Locate the cell with the specified text and output its (x, y) center coordinate. 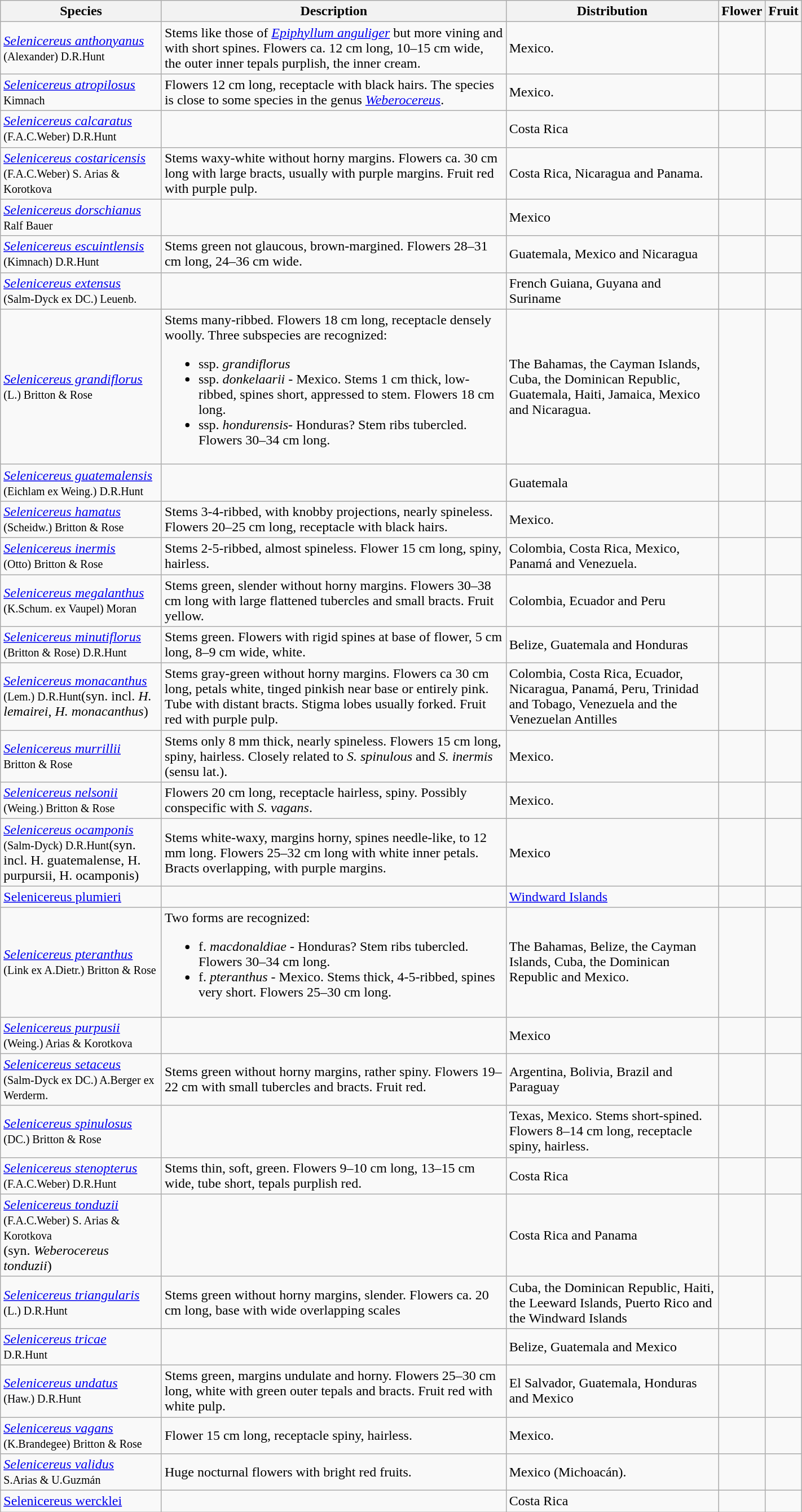
Selenicereus undatus(Haw.) D.R.Hunt (81, 1391)
Selenicereus stenopterus(F.A.C.Weber) D.R.Hunt (81, 1175)
Selenicereus inermis(Otto) Britton & Rose (81, 556)
Stems only 8 mm thick, nearly spineless. Flowers 15 cm long, spiny, hairless. Closely related to S. spinulous and S. inermis (sensu lat.). (334, 756)
Costa Rica, Nicaragua and Panama. (612, 173)
Stems green. Flowers with rigid spines at base of flower, 5 cm long, 8–9 cm wide, white. (334, 645)
El Salvador, Guatemala, Honduras and Mexico (612, 1391)
Selenicereus tricaeD.R.Hunt (81, 1347)
Flowers 20 cm long, receptacle hairless, spiny. Possibly conspecific with S. vagans. (334, 801)
Selenicereus plumieri (81, 897)
Selenicereus atropilosusKimnach (81, 92)
Selenicereus calcaratus(F.A.C.Weber) D.R.Hunt (81, 129)
Stems green without horny margins, rather spiny. Flowers 19–22 cm with small tubercles and bracts. Fruit red. (334, 1079)
French Guiana, Guyana and Suriname (612, 291)
Selenicereus tonduzii(F.A.C.Weber) S. Arias & Korotkova(syn. Weberocereus tonduzii) (81, 1235)
Fruit (783, 11)
Selenicereus megalanthus(K.Schum. ex Vaupel) Moran (81, 600)
The Bahamas, Belize, the Cayman Islands, Cuba, the Dominican Republic and Mexico. (612, 962)
Selenicereus extensus(Salm-Dyck ex DC.) Leuenb. (81, 291)
Selenicereus grandiflorus(L.) Britton & Rose (81, 387)
Species (81, 11)
Stems thin, soft, green. Flowers 9–10 cm long, 13–15 cm wide, tube short, tepals purplish red. (334, 1175)
Selenicereus minutiflorus(Britton & Rose) D.R.Hunt (81, 645)
Guatemala, Mexico and Nicaragua (612, 254)
Selenicereus murrilliiBritton & Rose (81, 756)
Selenicereus nelsonii(Weing.) Britton & Rose (81, 801)
Guatemala (612, 483)
Belize, Guatemala and Honduras (612, 645)
Selenicereus monacanthus(Lem.) D.R.Hunt(syn. incl. H. lemairei, H. monacanthus) (81, 697)
Stems green not glaucous, brown-margined. Flowers 28–31 cm long, 24–36 cm wide. (334, 254)
Distribution (612, 11)
Stems green, margins undulate and horny. Flowers 25–30 cm long, white with green outer tepals and bracts. Fruit red with white pulp. (334, 1391)
Description (334, 11)
Costa Rica and Panama (612, 1235)
Selenicereus spinulosus(DC.) Britton & Rose (81, 1131)
Mexico (Michoacán). (612, 1472)
Selenicereus hamatus(Scheidw.) Britton & Rose (81, 519)
Stems green, slender without horny margins. Flowers 30–38 cm long with large flattened tubercles and small bracts. Fruit yellow. (334, 600)
Selenicereus pteranthus(Link ex A.Dietr.) Britton & Rose (81, 962)
The Bahamas, the Cayman Islands, Cuba, the Dominican Republic, Guatemala, Haiti, Jamaica, Mexico and Nicaragua. (612, 387)
Selenicereus anthonyanus(Alexander) D.R.Hunt (81, 48)
Selenicereus wercklei (81, 1501)
Selenicereus purpusii(Weing.) Arias & Korotkova (81, 1035)
Texas, Mexico. Stems short-spined. Flowers 8–14 cm long, receptacle spiny, hairless. (612, 1131)
Stems waxy-white without horny margins. Flowers ca. 30 cm long with large bracts, usually with purple margins. Fruit red with purple pulp. (334, 173)
Selenicereus guatemalensis(Eichlam ex Weing.) D.R.Hunt (81, 483)
Selenicereus escuintlensis(Kimnach) D.R.Hunt (81, 254)
Flower 15 cm long, receptacle spiny, hairless. (334, 1435)
Colombia, Costa Rica, Mexico, Panamá and Venezuela. (612, 556)
Huge nocturnal flowers with bright red fruits. (334, 1472)
Flowers 12 cm long, receptacle with black hairs. The species is close to some species in the genus Weberocereus. (334, 92)
Selenicereus vagans(K.Brandegee) Britton & Rose (81, 1435)
Flower (742, 11)
Selenicereus dorschianusRalf Bauer (81, 218)
Selenicereus triangularis(L.) D.R.Hunt (81, 1302)
Windward Islands (612, 897)
Selenicereus ocamponis(Salm-Dyck) D.R.Hunt(syn. incl. H. guatemalense, H. purpursii, H. ocamponis) (81, 853)
Colombia, Costa Rica, Ecuador, Nicaragua, Panamá, Peru, Trinidad and Tobago, Venezuela and the Venezuelan Antilles (612, 697)
Colombia, Ecuador and Peru (612, 600)
Selenicereus costaricensis(F.A.C.Weber) S. Arias & Korotkova (81, 173)
Argentina, Bolivia, Brazil and Paraguay (612, 1079)
Belize, Guatemala and Mexico (612, 1347)
Stems 2-5-ribbed, almost spineless. Flower 15 cm long, spiny, hairless. (334, 556)
Stems green without horny margins, slender. Flowers ca. 20 cm long, base with wide overlapping scales (334, 1302)
Cuba, the Dominican Republic, Haiti, the Leeward Islands, Puerto Rico and the Windward Islands (612, 1302)
Stems 3-4-ribbed, with knobby projections, nearly spineless. Flowers 20–25 cm long, receptacle with black hairs. (334, 519)
Selenicereus setaceus(Salm-Dyck ex DC.) A.Berger ex Werderm. (81, 1079)
Selenicereus validusS.Arias & U.Guzmán (81, 1472)
